Extract the [x, y] coordinate from the center of the cell holding the provided text.  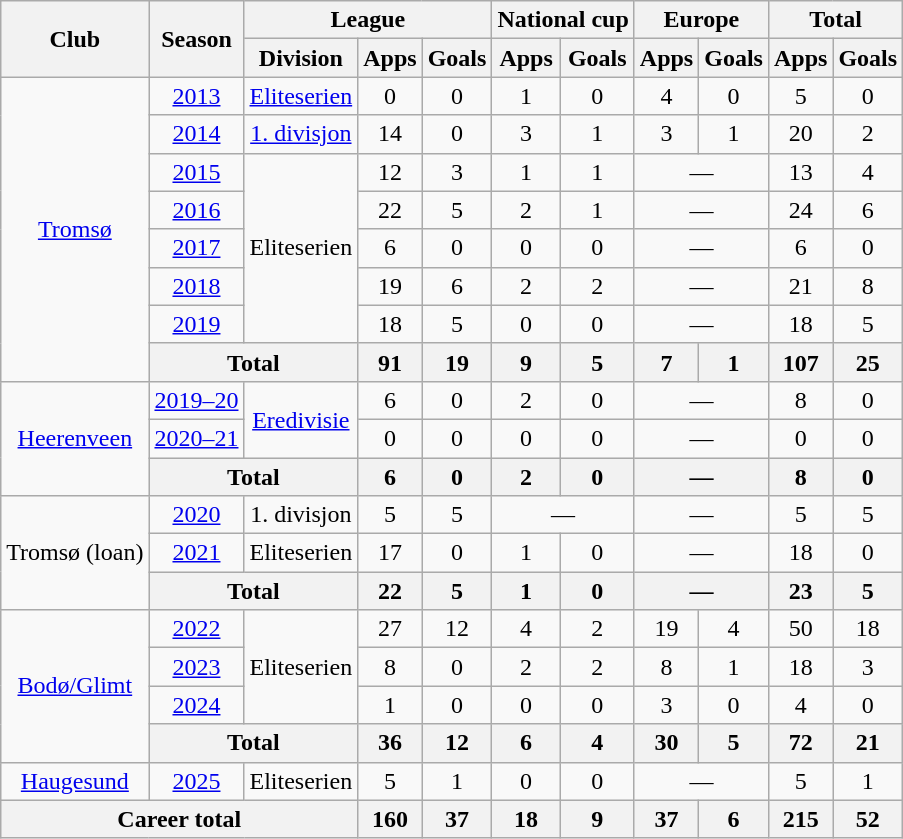
23 [800, 591]
72 [800, 743]
2020–21 [196, 438]
2022 [196, 629]
27 [390, 629]
30 [666, 743]
League [368, 20]
National cup [563, 20]
20 [800, 134]
Division [301, 58]
2019 [196, 324]
Season [196, 39]
2015 [196, 172]
Club [75, 39]
2021 [196, 553]
107 [800, 362]
2016 [196, 210]
2017 [196, 248]
2013 [196, 96]
7 [666, 362]
2014 [196, 134]
50 [800, 629]
25 [868, 362]
Tromsø (loan) [75, 553]
Haugesund [75, 781]
52 [868, 819]
24 [800, 210]
2020 [196, 515]
Tromsø [75, 229]
Bodø/Glimt [75, 686]
Eredivisie [301, 419]
2025 [196, 781]
Career total [180, 819]
Heerenveen [75, 438]
13 [800, 172]
215 [800, 819]
Europe [701, 20]
160 [390, 819]
14 [390, 134]
17 [390, 553]
2023 [196, 667]
2018 [196, 286]
2024 [196, 705]
2019–20 [196, 400]
91 [390, 362]
36 [390, 743]
